Identify which cell holds the provided text, then report its (X, Y) central coordinate. 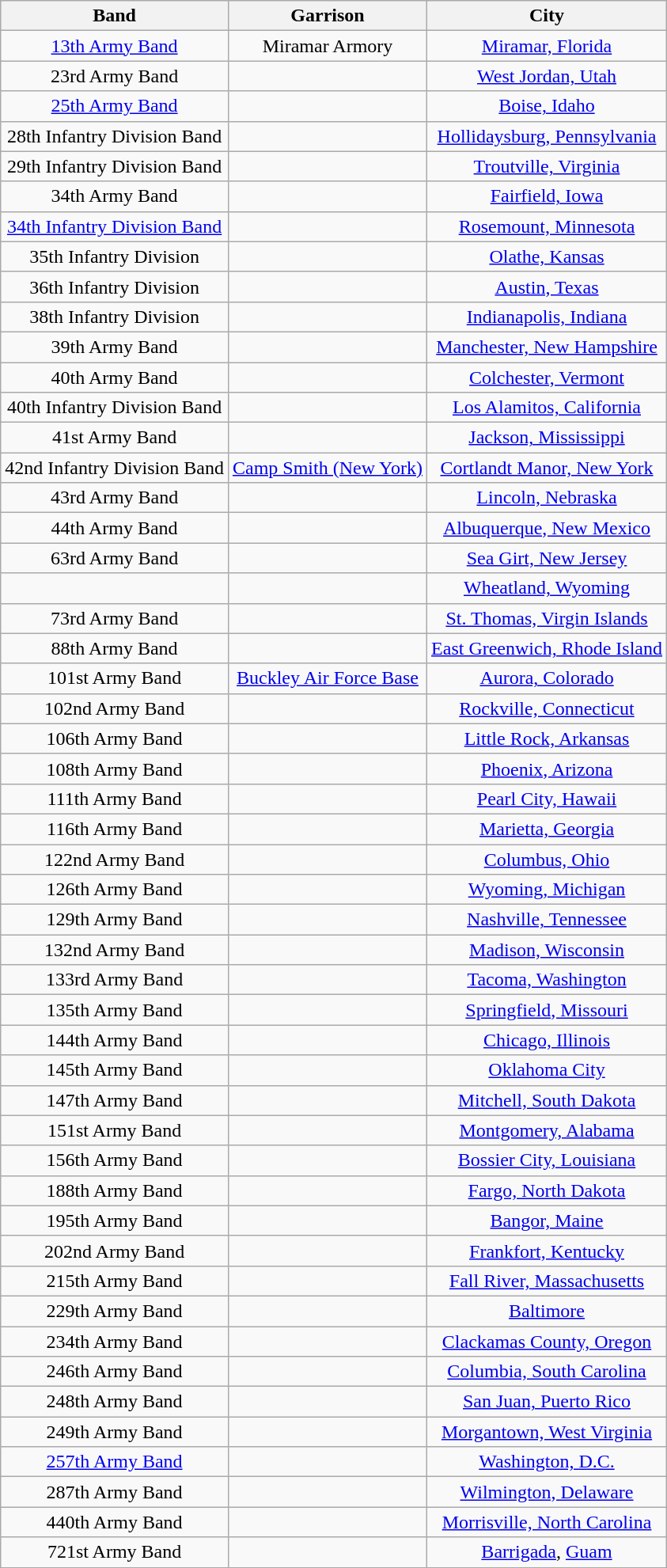
Albuquerque, New Mexico (548, 528)
133rd Army Band (115, 980)
116th Army Band (115, 829)
Manchester, New Hampshire (548, 347)
41st Army Band (115, 438)
108th Army Band (115, 769)
106th Army Band (115, 738)
111th Army Band (115, 799)
38th Infantry Division (115, 317)
102nd Army Band (115, 708)
135th Army Band (115, 1010)
Wheatland, Wyoming (548, 588)
Fall River, Massachusetts (548, 1281)
188th Army Band (115, 1190)
Baltimore (548, 1311)
Bangor, Maine (548, 1221)
28th Infantry Division Band (115, 136)
Morgantown, West Virginia (548, 1432)
Jackson, Mississippi (548, 438)
101st Army Band (115, 678)
129th Army Band (115, 920)
126th Army Band (115, 890)
202nd Army Band (115, 1251)
144th Army Band (115, 1040)
Oklahoma City (548, 1070)
San Juan, Puerto Rico (548, 1402)
Wilmington, Delaware (548, 1492)
Austin, Texas (548, 287)
Mitchell, South Dakota (548, 1100)
Aurora, Colorado (548, 678)
151st Army Band (115, 1130)
City (548, 16)
Rockville, Connecticut (548, 708)
122nd Army Band (115, 859)
63rd Army Band (115, 558)
Chicago, Illinois (548, 1040)
Camp Smith (New York) (328, 468)
287th Army Band (115, 1492)
257th Army Band (115, 1462)
43rd Army Band (115, 498)
Indianapolis, Indiana (548, 317)
246th Army Band (115, 1372)
Madison, Wisconsin (548, 950)
Fargo, North Dakota (548, 1190)
Miramar, Florida (548, 46)
Marietta, Georgia (548, 829)
Rosemount, Minnesota (548, 226)
73rd Army Band (115, 618)
249th Army Band (115, 1432)
23rd Army Band (115, 76)
40th Army Band (115, 378)
13th Army Band (115, 46)
Tacoma, Washington (548, 980)
88th Army Band (115, 648)
132nd Army Band (115, 950)
Columbia, South Carolina (548, 1372)
Morrisville, North Carolina (548, 1522)
29th Infantry Division Band (115, 166)
39th Army Band (115, 347)
234th Army Band (115, 1342)
215th Army Band (115, 1281)
Colchester, Vermont (548, 378)
Bossier City, Louisiana (548, 1160)
West Jordan, Utah (548, 76)
440th Army Band (115, 1522)
195th Army Band (115, 1221)
Phoenix, Arizona (548, 769)
Little Rock, Arkansas (548, 738)
Barrigada, Guam (548, 1552)
34th Army Band (115, 196)
Lincoln, Nebraska (548, 498)
Clackamas County, Oregon (548, 1342)
Springfield, Missouri (548, 1010)
40th Infantry Division Band (115, 408)
East Greenwich, Rhode Island (548, 648)
Nashville, Tennessee (548, 920)
Montgomery, Alabama (548, 1130)
Fairfield, Iowa (548, 196)
721st Army Band (115, 1552)
Washington, D.C. (548, 1462)
145th Army Band (115, 1070)
248th Army Band (115, 1402)
Miramar Armory (328, 46)
25th Army Band (115, 106)
Los Alamitos, California (548, 408)
St. Thomas, Virgin Islands (548, 618)
147th Army Band (115, 1100)
Wyoming, Michigan (548, 890)
Troutville, Virginia (548, 166)
Buckley Air Force Base (328, 678)
Cortlandt Manor, New York (548, 468)
Olathe, Kansas (548, 256)
36th Infantry Division (115, 287)
34th Infantry Division Band (115, 226)
44th Army Band (115, 528)
Boise, Idaho (548, 106)
156th Army Band (115, 1160)
35th Infantry Division (115, 256)
Hollidaysburg, Pennsylvania (548, 136)
Pearl City, Hawaii (548, 799)
Band (115, 16)
Frankfort, Kentucky (548, 1251)
Sea Girt, New Jersey (548, 558)
Garrison (328, 16)
229th Army Band (115, 1311)
42nd Infantry Division Band (115, 468)
Columbus, Ohio (548, 859)
